Provide the [X, Y] coordinate of the cell's center where the given text is located.  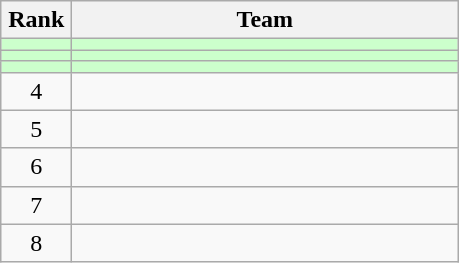
6 [36, 167]
8 [36, 243]
7 [36, 205]
4 [36, 91]
Rank [36, 20]
5 [36, 129]
Team [265, 20]
